Return the [X, Y] coordinate for the center point of the cell that contains the specified text.  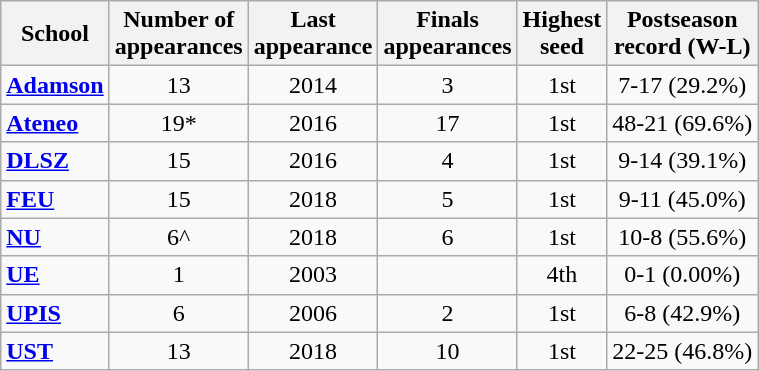
School [55, 34]
2014 [313, 85]
5 [448, 199]
Number ofappearances [178, 34]
2003 [313, 275]
10-8 (55.6%) [682, 237]
Lastappearance [313, 34]
9-14 (39.1%) [682, 161]
2 [448, 313]
9-11 (45.0%) [682, 199]
Postseasonrecord (W-L) [682, 34]
4 [448, 161]
22-25 (46.8%) [682, 351]
UPIS [55, 313]
4th [562, 275]
2006 [313, 313]
UST [55, 351]
48-21 (69.6%) [682, 123]
FEU [55, 199]
Highestseed [562, 34]
6^ [178, 237]
Ateneo [55, 123]
DLSZ [55, 161]
1 [178, 275]
3 [448, 85]
10 [448, 351]
NU [55, 237]
Adamson [55, 85]
0-1 (0.00%) [682, 275]
7-17 (29.2%) [682, 85]
Finalsappearances [448, 34]
17 [448, 123]
19* [178, 123]
UE [55, 275]
6-8 (42.9%) [682, 313]
